Identify which cell holds the provided text, then report its (x, y) central coordinate. 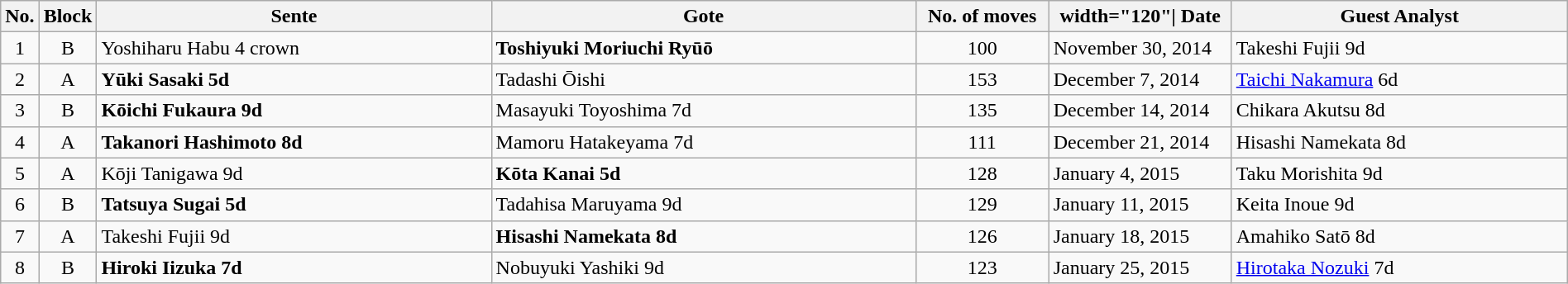
5 (20, 173)
Yūki Sasaki 5d (294, 79)
6 (20, 205)
Keita Inoue 9d (1399, 205)
Kōta Kanai 5d (703, 173)
8 (20, 267)
December 14, 2014 (1140, 111)
111 (982, 142)
153 (982, 79)
129 (982, 205)
Tadahisa Maruyama 9d (703, 205)
2 (20, 79)
January 25, 2015 (1140, 267)
Toshiyuki Moriuchi Ryūō (703, 48)
7 (20, 236)
December 21, 2014 (1140, 142)
126 (982, 236)
Kōji Tanigawa 9d (294, 173)
January 18, 2015 (1140, 236)
100 (982, 48)
Nobuyuki Yashiki 9d (703, 267)
Gote (703, 17)
Taichi Nakamura 6d (1399, 79)
Sente (294, 17)
Mamoru Hatakeyama 7d (703, 142)
No. (20, 17)
Guest Analyst (1399, 17)
4 (20, 142)
Hiroki Iizuka 7d (294, 267)
Kōichi Fukaura 9d (294, 111)
Chikara Akutsu 8d (1399, 111)
1 (20, 48)
3 (20, 111)
January 4, 2015 (1140, 173)
Takanori Hashimoto 8d (294, 142)
123 (982, 267)
Masayuki Toyoshima 7d (703, 111)
Yoshiharu Habu 4 crown (294, 48)
No. of moves (982, 17)
January 11, 2015 (1140, 205)
128 (982, 173)
Taku Morishita 9d (1399, 173)
135 (982, 111)
Tatsuya Sugai 5d (294, 205)
December 7, 2014 (1140, 79)
Block (68, 17)
Hirotaka Nozuki 7d (1399, 267)
November 30, 2014 (1140, 48)
Amahiko Satō 8d (1399, 236)
Tadashi Ōishi (703, 79)
width="120"| Date (1140, 17)
